Pinpoint the cell where the given text exists, returning its (x, y) midpoint coordinate. 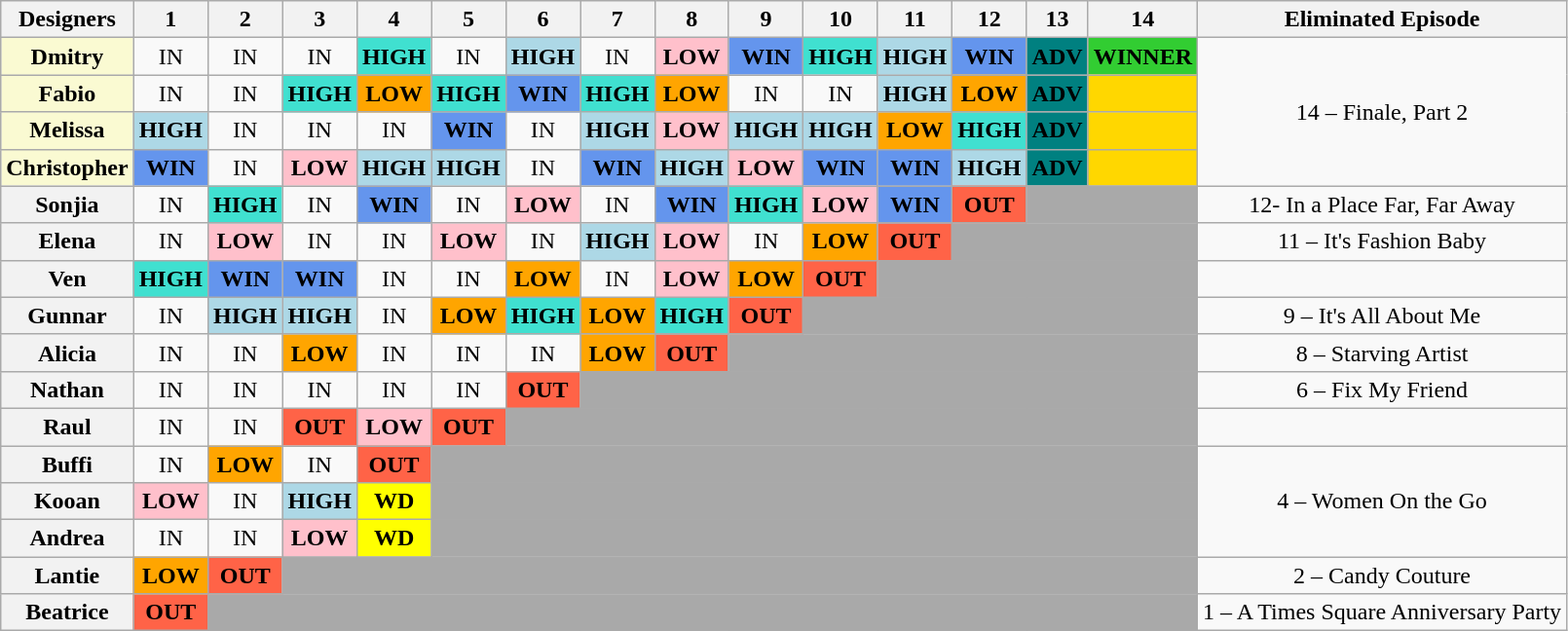
12 (989, 19)
Buffi (67, 464)
1 (170, 19)
3 (319, 19)
5 (468, 19)
12- In a Place Far, Far Away (1383, 204)
Sonjia (67, 204)
11 (915, 19)
8 (691, 19)
10 (840, 19)
4 (393, 19)
4 – Women On the Go (1383, 501)
Designers (67, 19)
13 (1058, 19)
Gunnar (67, 315)
Christopher (67, 167)
Nathan (67, 390)
Beatrice (67, 612)
6 – Fix My Friend (1383, 390)
Kooan (67, 501)
7 (617, 19)
Melissa (67, 130)
Andrea (67, 538)
Eliminated Episode (1383, 19)
Alicia (67, 353)
WINNER (1142, 56)
9 (765, 19)
8 – Starving Artist (1383, 353)
Ven (67, 278)
11 – It's Fashion Baby (1383, 241)
Raul (67, 427)
2 (245, 19)
Elena (67, 241)
9 – It's All About Me (1383, 315)
2 – Candy Couture (1383, 575)
Fabio (67, 93)
14 – Finale, Part 2 (1383, 112)
6 (542, 19)
Lantie (67, 575)
1 – A Times Square Anniversary Party (1383, 612)
14 (1142, 19)
Dmitry (67, 56)
